Output the [X, Y] coordinate of the center of the cell containing the given text.  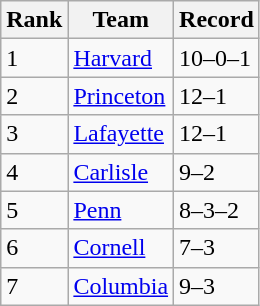
7 [34, 286]
Team [121, 20]
4 [34, 172]
Princeton [121, 96]
5 [34, 210]
7–3 [217, 248]
3 [34, 134]
Lafayette [121, 134]
Cornell [121, 248]
Columbia [121, 286]
9–3 [217, 286]
2 [34, 96]
8–3–2 [217, 210]
Penn [121, 210]
Carlisle [121, 172]
Rank [34, 20]
10–0–1 [217, 58]
6 [34, 248]
1 [34, 58]
9–2 [217, 172]
Harvard [121, 58]
Record [217, 20]
